Provide the (X, Y) coordinate of the cell's center where the given text is located.  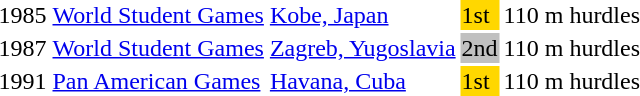
Pan American Games (158, 81)
2nd (480, 48)
Kobe, Japan (362, 15)
Havana, Cuba (362, 81)
Zagreb, Yugoslavia (362, 48)
